Scan for the cell matching the given text and deliver its [X, Y] coordinate at center. 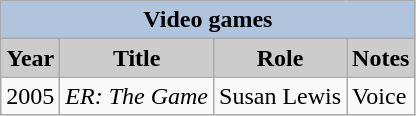
Susan Lewis [280, 96]
Title [137, 58]
Notes [381, 58]
Video games [208, 20]
2005 [30, 96]
Voice [381, 96]
Role [280, 58]
ER: The Game [137, 96]
Year [30, 58]
